Return [X, Y] of the center of cell containing provided text 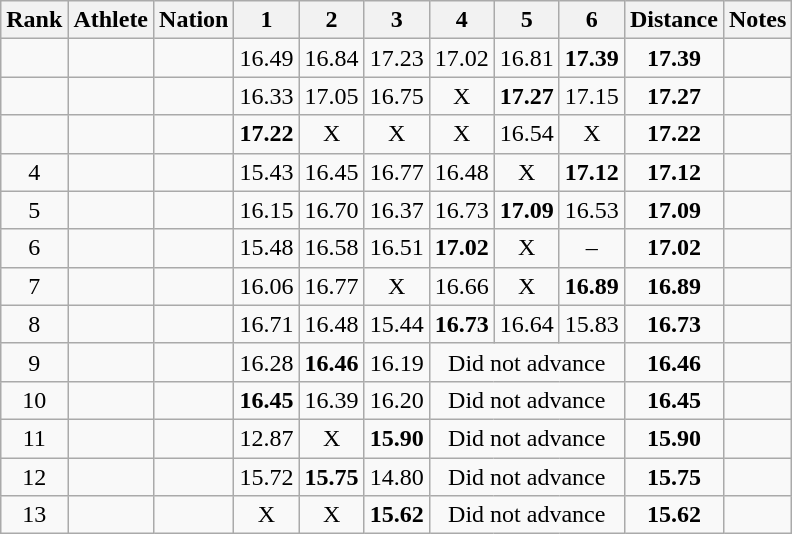
14.80 [396, 477]
16.71 [266, 324]
15.48 [266, 248]
16.15 [266, 210]
16.58 [332, 248]
17.15 [592, 96]
Notes [757, 20]
16.37 [396, 210]
12.87 [266, 438]
16.84 [332, 58]
16.70 [332, 210]
7 [34, 286]
Athlete [111, 20]
Nation [194, 20]
16.39 [332, 400]
2 [332, 20]
16.64 [526, 324]
16.49 [266, 58]
16.75 [396, 96]
16.28 [266, 362]
11 [34, 438]
16.20 [396, 400]
9 [34, 362]
16.19 [396, 362]
10 [34, 400]
– [592, 248]
16.54 [526, 134]
15.44 [396, 324]
8 [34, 324]
17.05 [332, 96]
1 [266, 20]
13 [34, 515]
Rank [34, 20]
Distance [674, 20]
15.83 [592, 324]
16.53 [592, 210]
16.33 [266, 96]
17.23 [396, 58]
15.43 [266, 172]
3 [396, 20]
15.72 [266, 477]
16.81 [526, 58]
16.06 [266, 286]
16.51 [396, 248]
12 [34, 477]
16.66 [462, 286]
